Detect which cell encompasses the target text, then output its (X, Y) center coordinate. 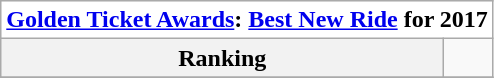
Golden Ticket Awards: Best New Ride for 2017 (248, 20)
Ranking (222, 58)
